Capture the cell that displays the provided text and extract its [X, Y] central coordinate. 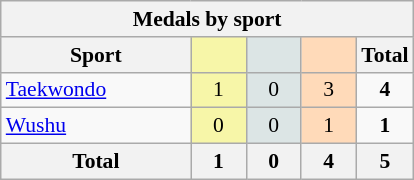
3 [328, 90]
Medals by sport [208, 19]
5 [384, 162]
Sport [96, 55]
Taekwondo [96, 90]
Wushu [96, 126]
